Return (x, y) of the center of cell containing provided text 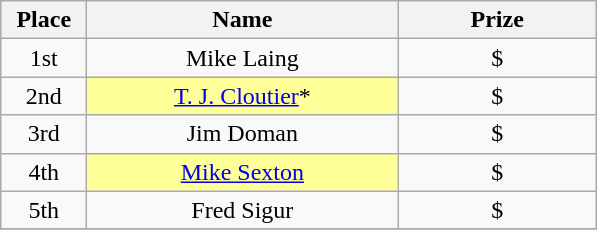
4th (44, 172)
2nd (44, 96)
Name (242, 20)
Prize (498, 20)
5th (44, 210)
Place (44, 20)
Mike Laing (242, 58)
Fred Sigur (242, 210)
1st (44, 58)
Jim Doman (242, 134)
T. J. Cloutier* (242, 96)
Mike Sexton (242, 172)
3rd (44, 134)
